Determine the (X, Y) coordinate at the center of the cell enclosing the given text.  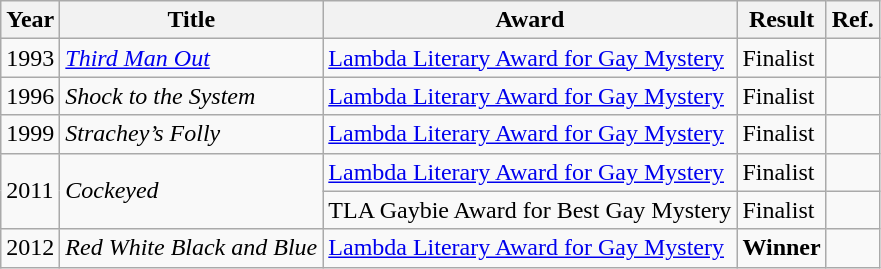
Cockeyed (192, 191)
Shock to the System (192, 96)
2011 (30, 191)
Title (192, 20)
Result (782, 20)
TLA Gaybie Award for Best Gay Mystery (530, 210)
1993 (30, 58)
Strachey’s Folly (192, 134)
1999 (30, 134)
1996 (30, 96)
Red White Black and Blue (192, 248)
Winner (782, 248)
Award (530, 20)
2012 (30, 248)
Year (30, 20)
Ref. (852, 20)
Third Man Out (192, 58)
